Capture the cell that displays the provided text and extract its [X, Y] central coordinate. 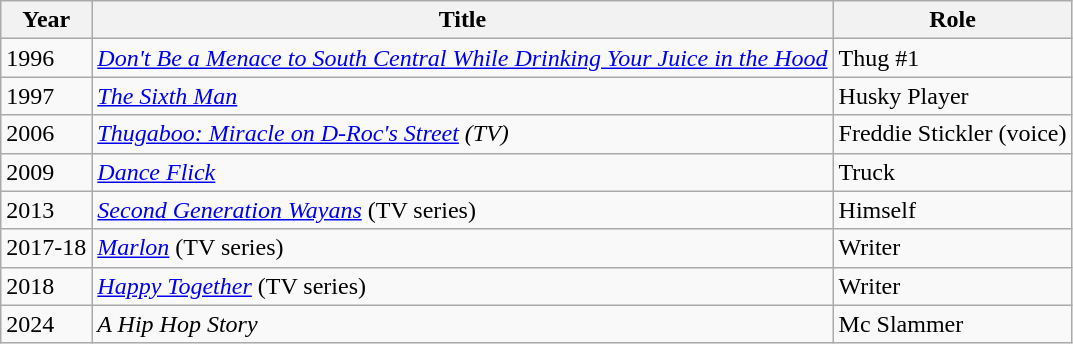
Himself [952, 210]
2013 [46, 210]
2006 [46, 134]
Don't Be a Menace to South Central While Drinking Your Juice in the Hood [462, 58]
Husky Player [952, 96]
Second Generation Wayans (TV series) [462, 210]
Happy Together (TV series) [462, 286]
Year [46, 20]
Marlon (TV series) [462, 248]
Thug #1 [952, 58]
2018 [46, 286]
Truck [952, 172]
2009 [46, 172]
Freddie Stickler (voice) [952, 134]
Thugaboo: Miracle on D-Roc's Street (TV) [462, 134]
2024 [46, 324]
2017-18 [46, 248]
The Sixth Man [462, 96]
Title [462, 20]
Dance Flick [462, 172]
1996 [46, 58]
1997 [46, 96]
Role [952, 20]
Mc Slammer [952, 324]
A Hip Hop Story [462, 324]
